For the text-containing cell, return its midpoint in [X, Y] coordinate format. 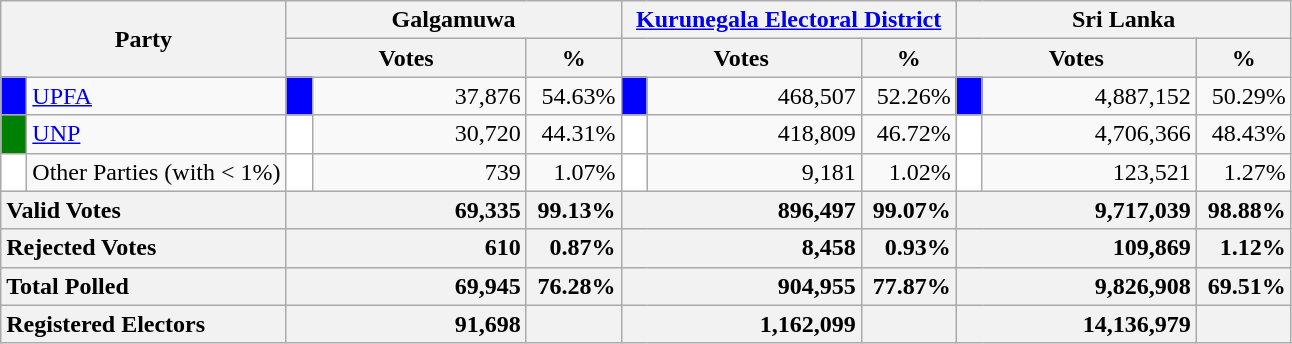
Galgamuwa [454, 20]
77.87% [908, 286]
8,458 [741, 248]
Rejected Votes [144, 248]
Registered Electors [144, 324]
468,507 [754, 96]
46.72% [908, 134]
896,497 [741, 210]
1.02% [908, 172]
Total Polled [144, 286]
1.27% [1244, 172]
0.93% [908, 248]
Party [144, 39]
9,181 [754, 172]
1,162,099 [741, 324]
44.31% [574, 134]
99.07% [908, 210]
0.87% [574, 248]
9,826,908 [1076, 286]
Valid Votes [144, 210]
UPFA [156, 96]
610 [406, 248]
69,335 [406, 210]
904,955 [741, 286]
Kurunegala Electoral District [788, 20]
123,521 [1089, 172]
9,717,039 [1076, 210]
30,720 [419, 134]
Sri Lanka [1124, 20]
98.88% [1244, 210]
14,136,979 [1076, 324]
109,869 [1076, 248]
739 [419, 172]
91,698 [406, 324]
69,945 [406, 286]
54.63% [574, 96]
Other Parties (with < 1%) [156, 172]
52.26% [908, 96]
99.13% [574, 210]
69.51% [1244, 286]
48.43% [1244, 134]
1.07% [574, 172]
4,706,366 [1089, 134]
UNP [156, 134]
50.29% [1244, 96]
4,887,152 [1089, 96]
37,876 [419, 96]
76.28% [574, 286]
1.12% [1244, 248]
418,809 [754, 134]
